Return (x, y) of the center of cell containing provided text 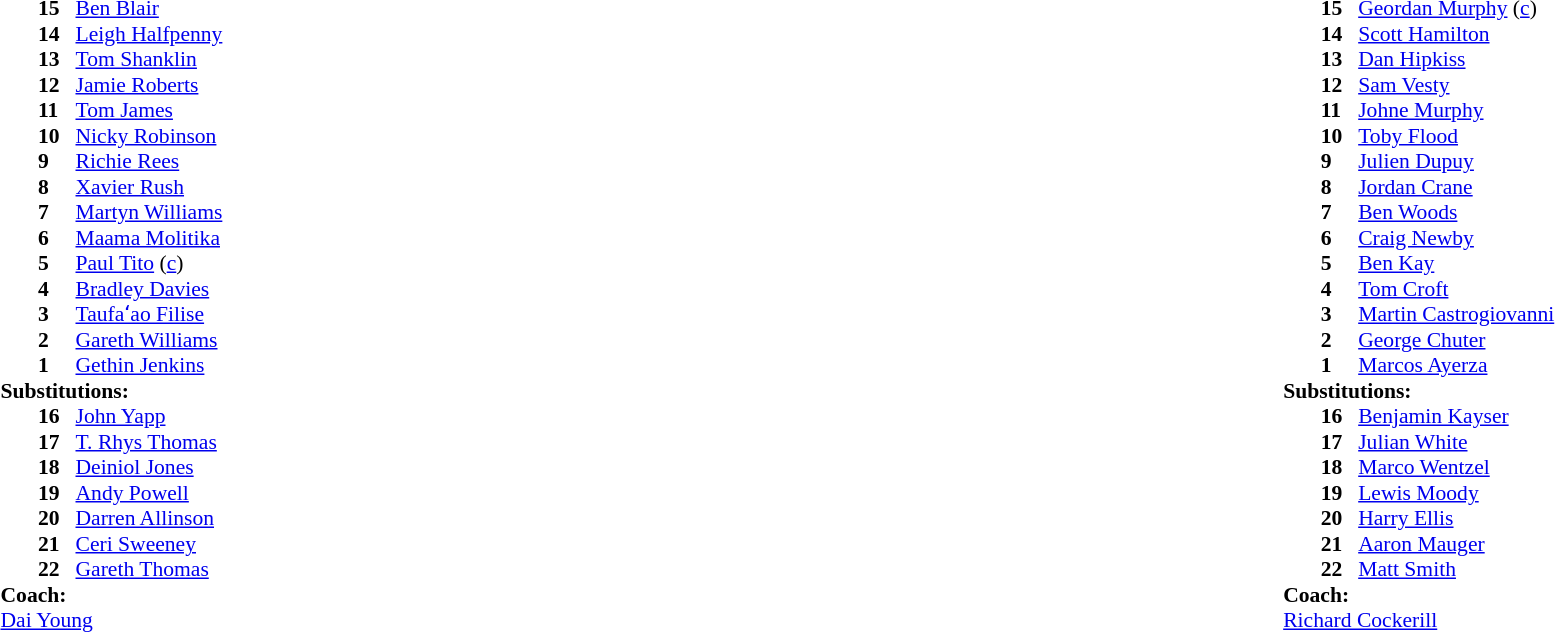
Craig Newby (1456, 238)
Gareth Williams (150, 340)
Dan Hipkiss (1456, 59)
Scott Hamilton (1456, 34)
Aaron Mauger (1456, 544)
Gethin Jenkins (150, 365)
Jamie Roberts (150, 85)
Ceri Sweeney (150, 544)
Harry Ellis (1456, 519)
Julien Dupuy (1456, 161)
John Yapp (150, 417)
Andy Powell (150, 493)
Paul Tito (c) (150, 263)
Ben Woods (1456, 213)
Tom James (150, 111)
Richie Rees (150, 161)
Tom Shanklin (150, 59)
Leigh Halfpenny (150, 34)
Matt Smith (1456, 569)
Julian White (1456, 442)
Marco Wentzel (1456, 467)
Gareth Thomas (150, 569)
Toby Flood (1456, 136)
Deiniol Jones (150, 467)
Darren Allinson (150, 519)
Tom Croft (1456, 289)
Jordan Crane (1456, 187)
Maama Molitika (150, 238)
George Chuter (1456, 340)
Taufaʻao Filise (150, 315)
Nicky Robinson (150, 136)
Ben Kay (1456, 263)
Johne Murphy (1456, 111)
Bradley Davies (150, 289)
Martyn Williams (150, 213)
Sam Vesty (1456, 85)
T. Rhys Thomas (150, 442)
Martin Castrogiovanni (1456, 315)
Xavier Rush (150, 187)
Benjamin Kayser (1456, 417)
Lewis Moody (1456, 493)
Marcos Ayerza (1456, 365)
